From the cell containing the given text, extract its center point as (X, Y) coordinate. 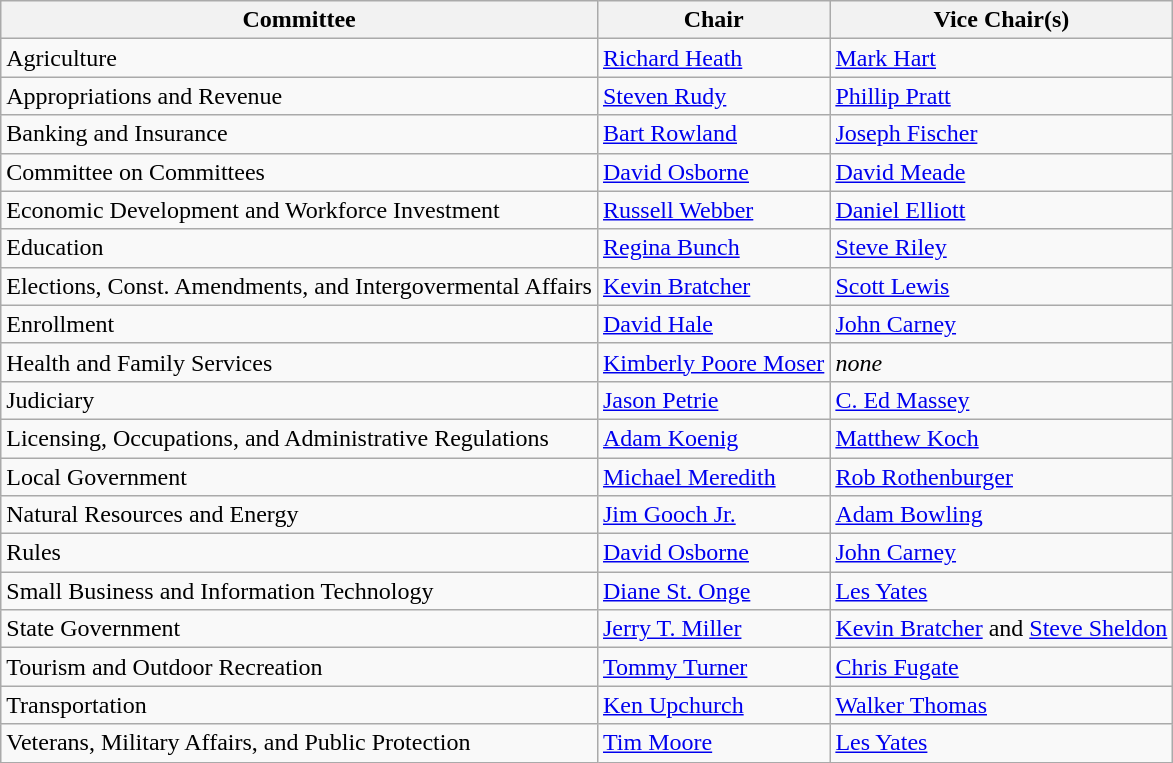
Jim Gooch Jr. (713, 515)
Kevin Bratcher and Steve Sheldon (1002, 629)
Diane St. Onge (713, 591)
State Government (300, 629)
Adam Bowling (1002, 515)
Chair (713, 20)
David Hale (713, 324)
Vice Chair(s) (1002, 20)
Russell Webber (713, 210)
Richard Heath (713, 58)
Daniel Elliott (1002, 210)
Phillip Pratt (1002, 96)
C. Ed Massey (1002, 400)
Mark Hart (1002, 58)
Jerry T. Miller (713, 629)
Committee (300, 20)
Education (300, 248)
Steven Rudy (713, 96)
Natural Resources and Energy (300, 515)
Licensing, Occupations, and Administrative Regulations (300, 438)
Tommy Turner (713, 667)
Agriculture (300, 58)
Scott Lewis (1002, 286)
Steve Riley (1002, 248)
Matthew Koch (1002, 438)
Ken Upchurch (713, 705)
none (1002, 362)
Joseph Fischer (1002, 134)
Enrollment (300, 324)
Tourism and Outdoor Recreation (300, 667)
Transportation (300, 705)
Walker Thomas (1002, 705)
Jason Petrie (713, 400)
Regina Bunch (713, 248)
David Meade (1002, 172)
Tim Moore (713, 743)
Veterans, Military Affairs, and Public Protection (300, 743)
Adam Koenig (713, 438)
Michael Meredith (713, 477)
Banking and Insurance (300, 134)
Economic Development and Workforce Investment (300, 210)
Chris Fugate (1002, 667)
Kimberly Poore Moser (713, 362)
Appropriations and Revenue (300, 96)
Committee on Committees (300, 172)
Kevin Bratcher (713, 286)
Local Government (300, 477)
Rob Rothenburger (1002, 477)
Small Business and Information Technology (300, 591)
Health and Family Services (300, 362)
Bart Rowland (713, 134)
Elections, Const. Amendments, and Intergovermental Affairs (300, 286)
Rules (300, 553)
Judiciary (300, 400)
